Scan for the cell matching the given text and deliver its [x, y] coordinate at center. 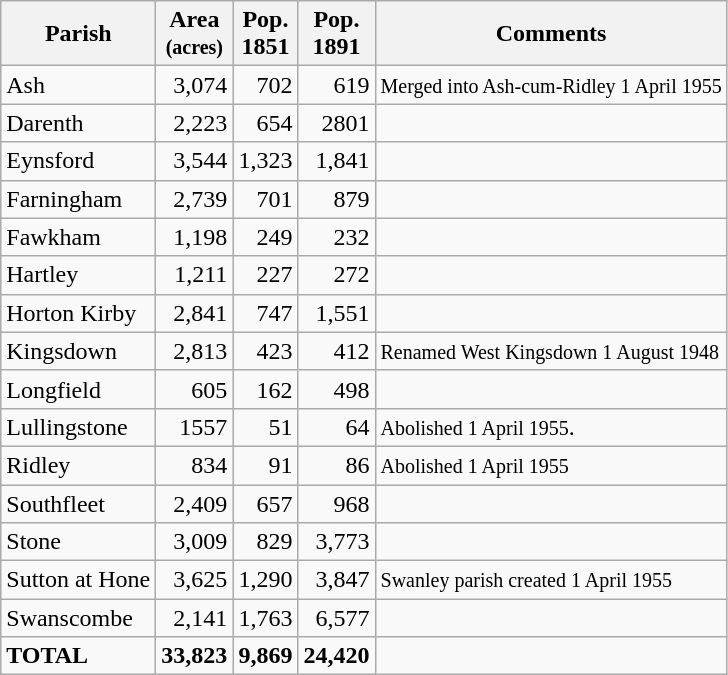
64 [336, 427]
Fawkham [78, 237]
Horton Kirby [78, 313]
162 [266, 389]
Kingsdown [78, 351]
Merged into Ash-cum-Ridley 1 April 1955 [551, 85]
Pop. 1851 [266, 34]
272 [336, 275]
3,773 [336, 542]
227 [266, 275]
Swanscombe [78, 618]
1,290 [266, 580]
2,813 [194, 351]
Sutton at Hone [78, 580]
Abolished 1 April 1955. [551, 427]
829 [266, 542]
249 [266, 237]
3,074 [194, 85]
Eynsford [78, 161]
9,869 [266, 656]
702 [266, 85]
747 [266, 313]
968 [336, 503]
2,141 [194, 618]
Swanley parish created 1 April 1955 [551, 580]
423 [266, 351]
Area (acres) [194, 34]
TOTAL [78, 656]
1,323 [266, 161]
2,841 [194, 313]
879 [336, 199]
Darenth [78, 123]
Stone [78, 542]
619 [336, 85]
1,551 [336, 313]
1557 [194, 427]
Parish [78, 34]
Ash [78, 85]
51 [266, 427]
91 [266, 465]
Renamed West Kingsdown 1 August 1948 [551, 351]
86 [336, 465]
Southfleet [78, 503]
3,009 [194, 542]
3,625 [194, 580]
33,823 [194, 656]
Lullingstone [78, 427]
412 [336, 351]
3,847 [336, 580]
Ridley [78, 465]
1,198 [194, 237]
Longfield [78, 389]
2,409 [194, 503]
2,223 [194, 123]
654 [266, 123]
24,420 [336, 656]
3,544 [194, 161]
Hartley [78, 275]
6,577 [336, 618]
1,841 [336, 161]
1,763 [266, 618]
834 [194, 465]
605 [194, 389]
2801 [336, 123]
498 [336, 389]
Comments [551, 34]
Pop. 1891 [336, 34]
Farningham [78, 199]
Abolished 1 April 1955 [551, 465]
232 [336, 237]
657 [266, 503]
2,739 [194, 199]
1,211 [194, 275]
701 [266, 199]
